Pinpoint the cell where the given text exists, returning its [X, Y] midpoint coordinate. 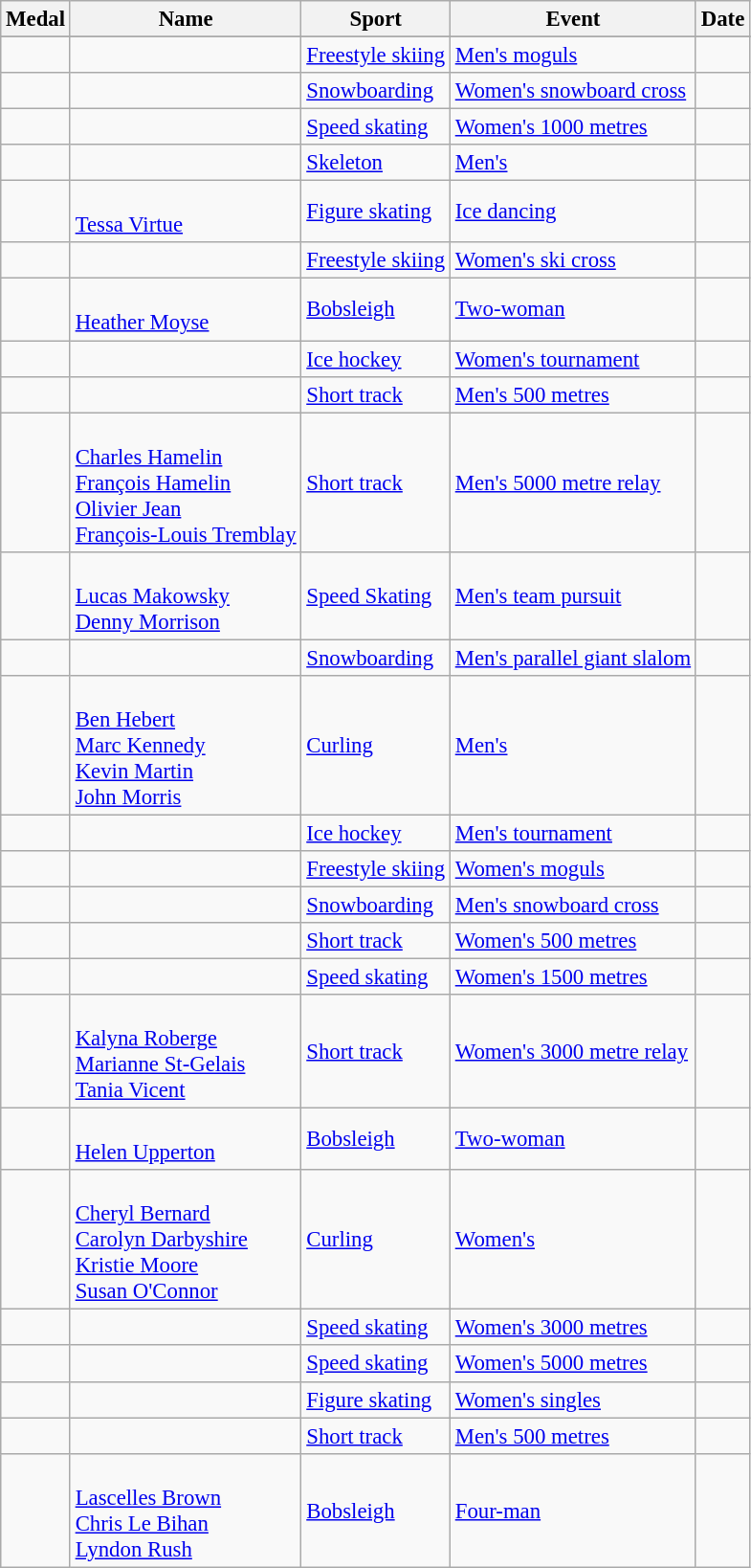
Men's moguls [572, 56]
Men's tournament [572, 833]
Lucas MakowskyDenny Morrison [186, 595]
Women's ski cross [572, 261]
Ice dancing [572, 213]
Men's 5000 metre relay [572, 482]
Four-man [572, 1511]
Women's 1000 metres [572, 127]
Women's [572, 1240]
Women's 3000 metre relay [572, 1051]
Helen Upperton [186, 1139]
Men's team pursuit [572, 595]
Charles HamelinFrançois HamelinOlivier JeanFrançois-Louis Tremblay [186, 482]
Women's 500 metres [572, 941]
Event [572, 19]
Skeleton [376, 163]
Date [722, 19]
Women's snowboard cross [572, 91]
Men's snowboard cross [572, 905]
Women's 3000 metres [572, 1328]
Speed Skating [376, 595]
Kalyna RobergeMarianne St-GelaisTania Vicent [186, 1051]
Women's singles [572, 1400]
Women's moguls [572, 869]
Ben HebertMarc KennedyKevin MartinJohn Morris [186, 746]
Women's tournament [572, 359]
Medal [36, 19]
Women's 1500 metres [572, 977]
Lascelles BrownChris Le BihanLyndon Rush [186, 1511]
Sport [376, 19]
Men's parallel giant slalom [572, 658]
Cheryl BernardCarolyn DarbyshireKristie MooreSusan O'Connor [186, 1240]
Tessa Virtue [186, 213]
Name [186, 19]
Heather Moyse [186, 310]
Women's 5000 metres [572, 1364]
